Find where the given text appears and provide that cell's center as [X, Y] coordinate. 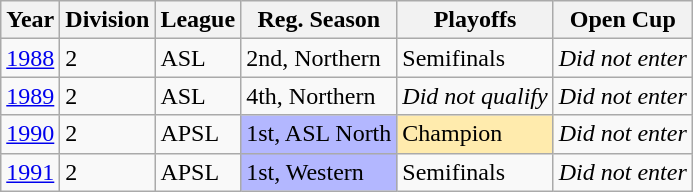
League [198, 20]
2nd, Northern [319, 58]
1989 [30, 96]
1990 [30, 134]
1991 [30, 172]
Division [108, 20]
Reg. Season [319, 20]
1st, ASL North [319, 134]
1988 [30, 58]
1st, Western [319, 172]
Year [30, 20]
4th, Northern [319, 96]
Playoffs [475, 20]
Open Cup [622, 20]
Did not qualify [475, 96]
Champion [475, 134]
